Detect which cell encompasses the target text, then output its [X, Y] center coordinate. 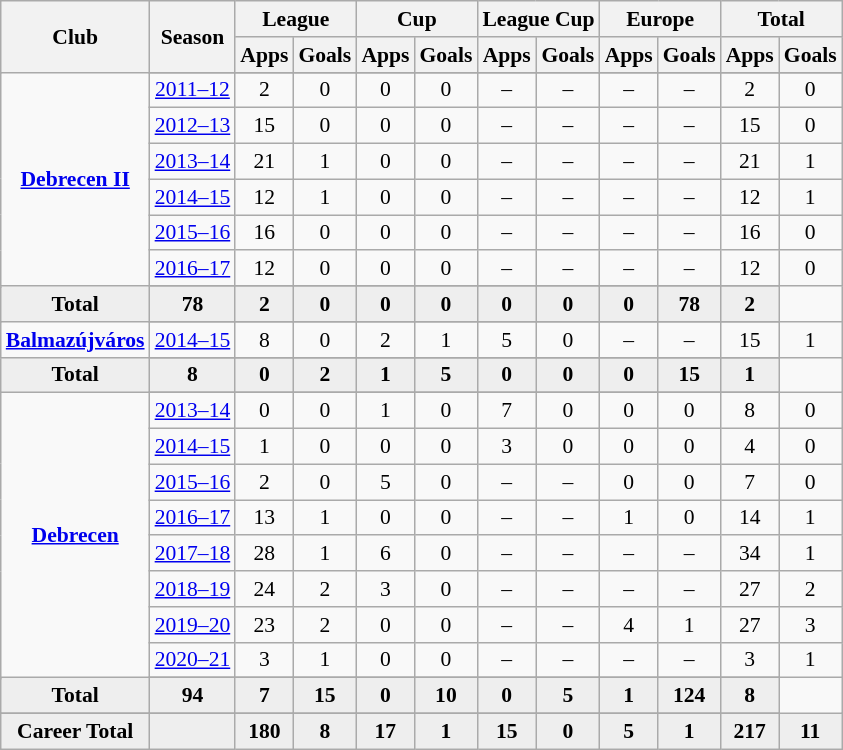
34 [750, 554]
Cup [416, 19]
2020–21 [193, 660]
6 [385, 554]
23 [264, 625]
17 [385, 732]
28 [264, 554]
14 [750, 518]
124 [690, 696]
217 [750, 732]
13 [264, 518]
2018–19 [193, 589]
Europe [660, 19]
Season [193, 36]
2017–18 [193, 554]
League Cup [538, 19]
94 [193, 696]
League [296, 19]
Career Total [76, 732]
11 [810, 732]
Debrecen [76, 536]
2011–12 [193, 90]
2012–13 [193, 126]
Club [76, 36]
Balmazújváros [76, 340]
24 [264, 589]
10 [446, 696]
2019–20 [193, 625]
180 [264, 732]
Debrecen II [76, 179]
